Find where the given text appears and provide that cell's center as [X, Y] coordinate. 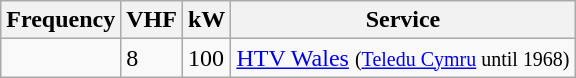
VHF [152, 20]
kW [206, 20]
Frequency [61, 20]
8 [152, 58]
100 [206, 58]
HTV Wales (Teledu Cymru until 1968) [403, 58]
Service [403, 20]
